Extract the [X, Y] coordinate from the center of the cell holding the provided text.  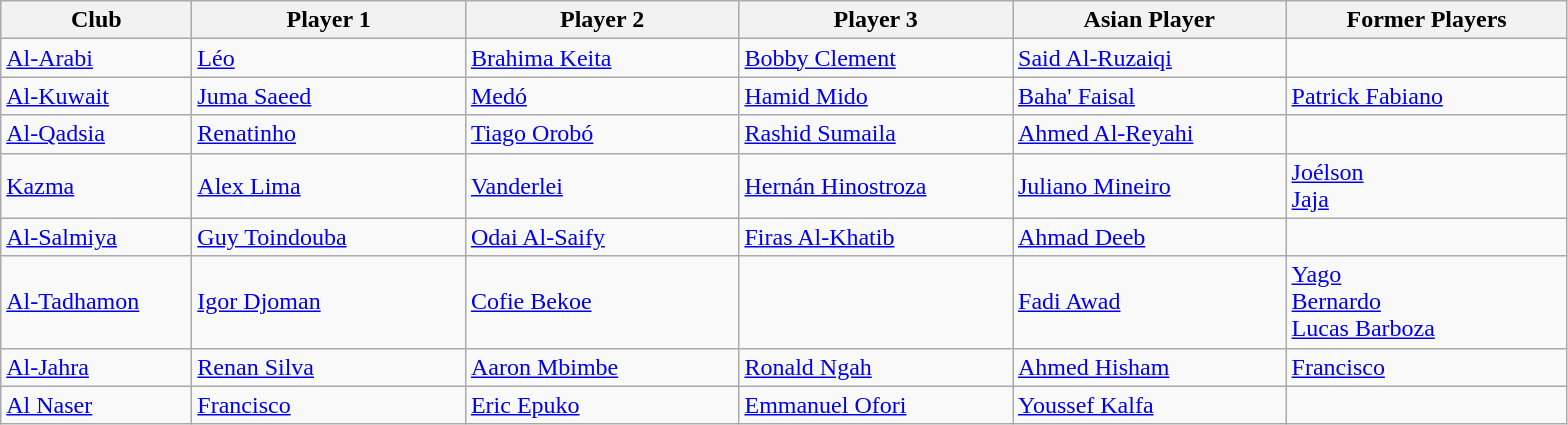
Al-Salmiya [96, 237]
Emmanuel Ofori [876, 405]
Renan Silva [329, 367]
Al-Arabi [96, 58]
Vanderlei [602, 186]
Tiago Orobó [602, 134]
Player 2 [602, 20]
Alex Lima [329, 186]
Al-Jahra [96, 367]
Guy Toindouba [329, 237]
Kazma [96, 186]
Renatinho [329, 134]
Léo [329, 58]
Al-Qadsia [96, 134]
Ahmed Al-Reyahi [1149, 134]
Ronald Ngah [876, 367]
Juliano Mineiro [1149, 186]
Youssef Kalfa [1149, 405]
Rashid Sumaila [876, 134]
Ahmed Hisham [1149, 367]
Player 1 [329, 20]
Club [96, 20]
Baha' Faisal [1149, 96]
Patrick Fabiano [1426, 96]
Al-Tadhamon [96, 302]
Ahmad Deeb [1149, 237]
Firas Al-Khatib [876, 237]
Medó [602, 96]
Former Players [1426, 20]
Joélson Jaja [1426, 186]
Bobby Clement [876, 58]
Al Naser [96, 405]
Al-Kuwait [96, 96]
Fadi Awad [1149, 302]
Said Al-Ruzaiqi [1149, 58]
Player 3 [876, 20]
Yago Bernardo Lucas Barboza [1426, 302]
Igor Djoman [329, 302]
Odai Al-Saify [602, 237]
Hamid Mido [876, 96]
Juma Saeed [329, 96]
Aaron Mbimbe [602, 367]
Cofie Bekoe [602, 302]
Eric Epuko [602, 405]
Asian Player [1149, 20]
Hernán Hinostroza [876, 186]
Brahima Keita [602, 58]
